Find where the given text appears and provide that cell's center as (x, y) coordinate. 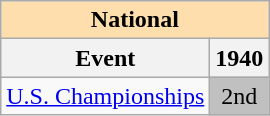
2nd (240, 96)
Event (106, 58)
U.S. Championships (106, 96)
National (135, 20)
1940 (240, 58)
